Search for the cell housing the specified text and yield its (X, Y) center coordinate. 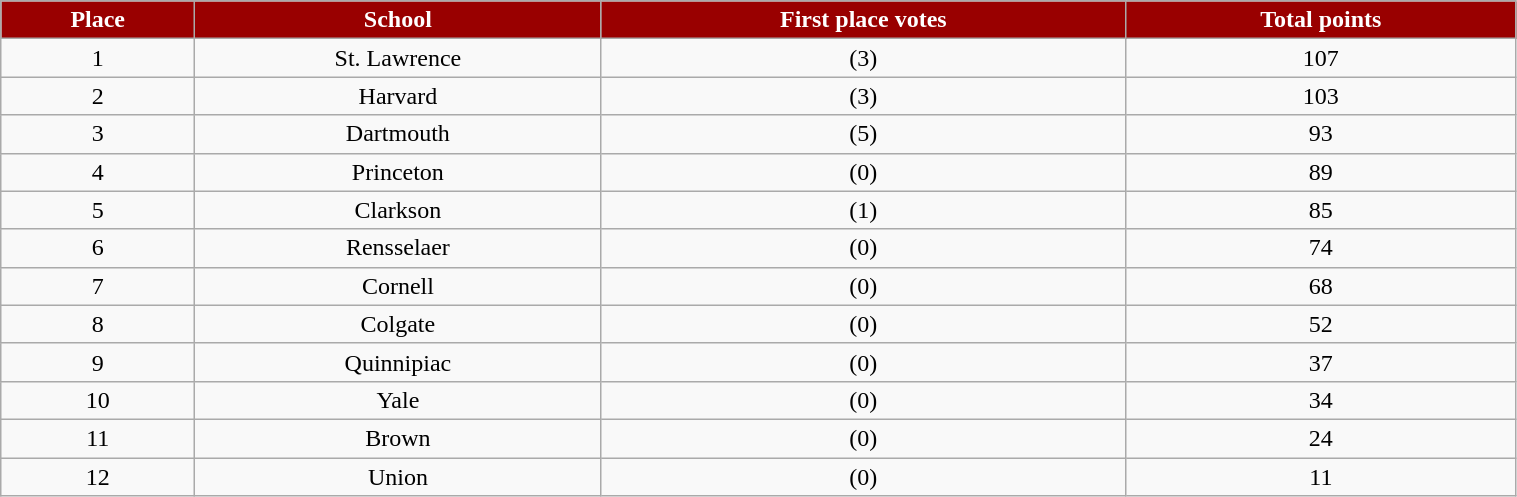
52 (1321, 324)
Quinnipiac (398, 362)
(1) (864, 210)
9 (98, 362)
10 (98, 400)
107 (1321, 58)
Princeton (398, 172)
5 (98, 210)
School (398, 20)
37 (1321, 362)
Total points (1321, 20)
103 (1321, 96)
85 (1321, 210)
89 (1321, 172)
12 (98, 477)
8 (98, 324)
Harvard (398, 96)
Rensselaer (398, 248)
93 (1321, 134)
Brown (398, 438)
Clarkson (398, 210)
Colgate (398, 324)
1 (98, 58)
Union (398, 477)
24 (1321, 438)
Place (98, 20)
(5) (864, 134)
74 (1321, 248)
6 (98, 248)
St. Lawrence (398, 58)
Yale (398, 400)
4 (98, 172)
34 (1321, 400)
68 (1321, 286)
7 (98, 286)
Dartmouth (398, 134)
2 (98, 96)
3 (98, 134)
First place votes (864, 20)
Cornell (398, 286)
